Locate the cell with the specified text and output its [X, Y] center coordinate. 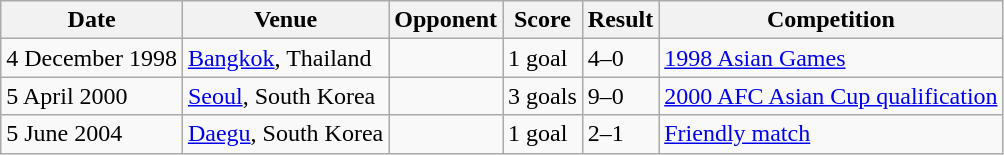
5 June 2004 [92, 134]
9–0 [620, 96]
Bangkok, Thailand [285, 58]
Competition [831, 20]
Result [620, 20]
2000 AFC Asian Cup qualification [831, 96]
Seoul, South Korea [285, 96]
Venue [285, 20]
3 goals [543, 96]
4 December 1998 [92, 58]
Daegu, South Korea [285, 134]
Score [543, 20]
5 April 2000 [92, 96]
2–1 [620, 134]
4–0 [620, 58]
Opponent [446, 20]
Date [92, 20]
Friendly match [831, 134]
1998 Asian Games [831, 58]
